Locate the cell with the specified text and output its (x, y) center coordinate. 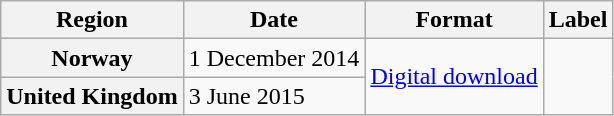
Norway (92, 58)
United Kingdom (92, 96)
Date (274, 20)
3 June 2015 (274, 96)
Digital download (454, 77)
Label (578, 20)
Format (454, 20)
Region (92, 20)
1 December 2014 (274, 58)
